Return the [x, y] coordinate for the center point of the cell that contains the specified text.  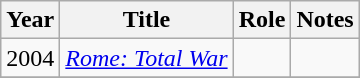
Rome: Total War [146, 58]
Notes [325, 20]
Title [146, 20]
2004 [30, 58]
Year [30, 20]
Role [262, 20]
